Capture the cell that displays the provided text and extract its (x, y) central coordinate. 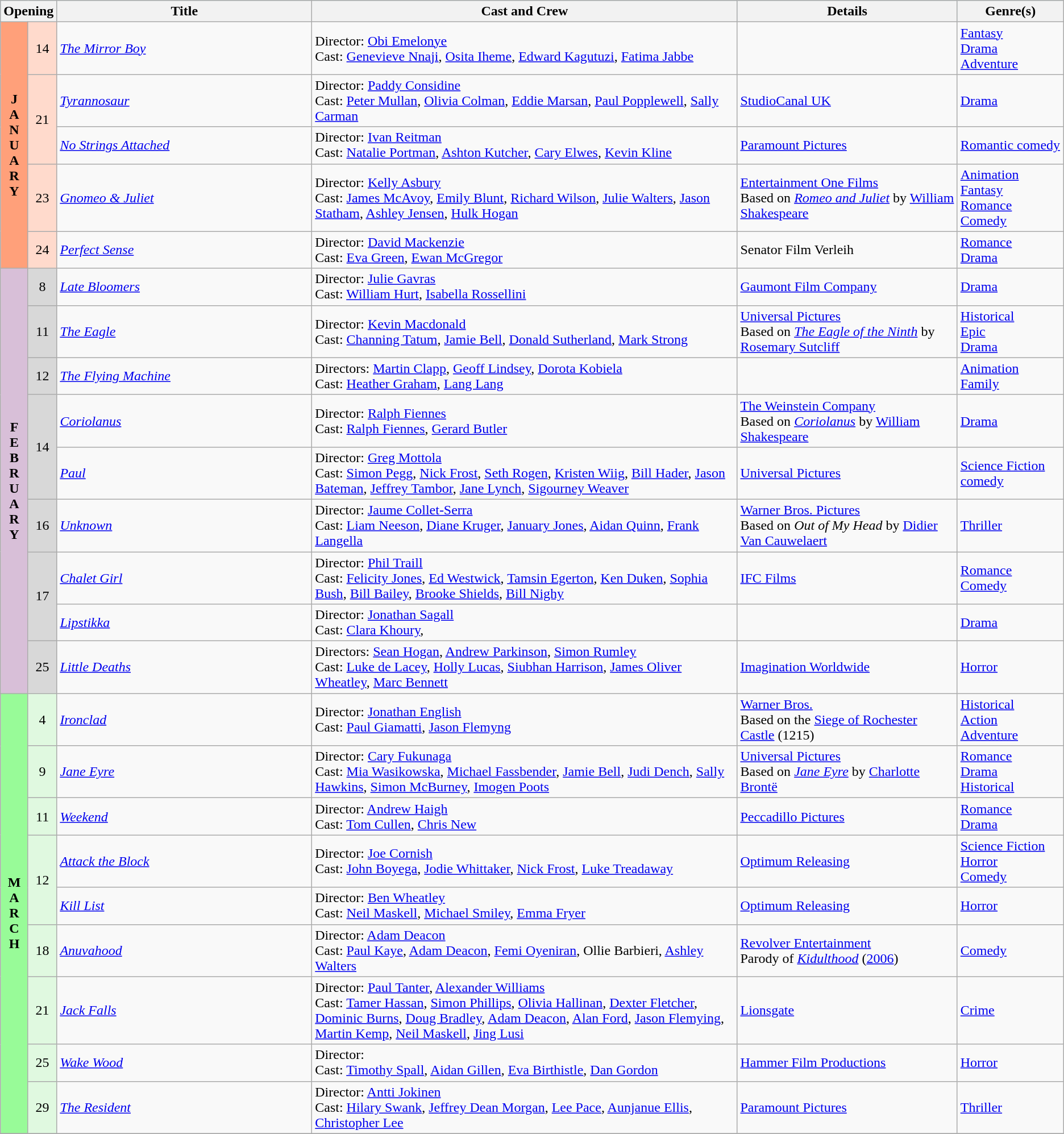
Late Bloomers (184, 286)
Director: Jaume Collet-Serra Cast: Liam Neeson, Diane Kruger, January Jones, Aidan Quinn, Frank Langella (525, 525)
Director: Antti Jokinen Cast: Hilary Swank, Jeffrey Dean Morgan, Lee Pace, Aunjanue Ellis, Christopher Lee (525, 1107)
18 (42, 950)
Director: Ivan Reitman Cast: Natalie Portman, Ashton Kutcher, Cary Elwes, Kevin Kline (525, 146)
No Strings Attached (184, 146)
Crime (1011, 1011)
Gnomeo & Juliet (184, 198)
M A R C H (15, 914)
Historical Epic Drama (1011, 331)
Unknown (184, 525)
16 (42, 525)
Little Deaths (184, 667)
Director: Joe Cornish Cast: John Boyega, Jodie Whittaker, Nick Frost, Luke Treadaway (525, 861)
Imagination Worldwide (847, 667)
Peccadillo Pictures (847, 816)
Genre(s) (1011, 11)
Director: Cary Fukunaga Cast: Mia Wasikowska, Michael Fassbender, Jamie Bell, Judi Dench, Sally Hawkins, Simon McBurney, Imogen Poots (525, 772)
Cast and Crew (525, 11)
Director: Andrew Haigh Cast: Tom Cullen, Chris New (525, 816)
Warner Bros. Pictures Based on Out of My Head by Didier Van Cauwelaert (847, 525)
Universal Pictures Based on Jane Eyre by Charlotte Brontë (847, 772)
Director: Julie Gavras Cast: William Hurt, Isabella Rossellini (525, 286)
24 (42, 250)
4 (42, 720)
Perfect Sense (184, 250)
Director: Ralph Fiennes Cast: Ralph Fiennes, Gerard Butler (525, 421)
Director: David Mackenzie Cast: Eva Green, Ewan McGregor (525, 250)
Gaumont Film Company (847, 286)
Director: Jonathan English Cast: Paul Giamatti, Jason Flemyng (525, 720)
StudioCanal UK (847, 101)
Hammer Film Productions (847, 1063)
Universal Pictures Based on The Eagle of the Ninth by Rosemary Sutcliff (847, 331)
Jane Eyre (184, 772)
Revolver Entertainment Parody of Kidulthood (2006) (847, 950)
Lipstikka (184, 623)
Paul (184, 473)
Directors: Sean Hogan, Andrew Parkinson, Simon Rumley Cast: Luke de Lacey, Holly Lucas, Siubhan Harrison, James Oliver Wheatley, Marc Bennett (525, 667)
Director: Obi Emelonye Cast: Genevieve Nnaji, Osita Iheme, Edward Kagutuzi, Fatima Jabbe (525, 48)
Anuvahood (184, 950)
Title (184, 11)
Lionsgate (847, 1011)
Director: Phil Traill Cast: Felicity Jones, Ed Westwick, Tamsin Egerton, Ken Duken, Sophia Bush, Bill Bailey, Brooke Shields, Bill Nighy (525, 578)
Details (847, 11)
17 (42, 596)
9 (42, 772)
Senator Film Verleih (847, 250)
Director: Paddy Considine Cast: Peter Mullan, Olivia Colman, Eddie Marsan, Paul Popplewell, Sally Carman (525, 101)
Wake Wood (184, 1063)
Warner Bros. Based on the Siege of Rochester Castle (1215) (847, 720)
F E B R U A R Y (15, 481)
Jack Falls (184, 1011)
Fantasy Drama Adventure (1011, 48)
Director: Kelly Asbury Cast: James McAvoy, Emily Blunt, Richard Wilson, Julie Walters, Jason Statham, Ashley Jensen, Hulk Hogan (525, 198)
Coriolanus (184, 421)
29 (42, 1107)
Director: Ben Wheatley Cast: Neil Maskell, Michael Smiley, Emma Fryer (525, 906)
The Weinstein Company Based on Coriolanus by William Shakespeare (847, 421)
Director: Cast: Timothy Spall, Aidan Gillen, Eva Birthistle, Dan Gordon (525, 1063)
Animation Family (1011, 376)
J A N U A R Y (15, 146)
23 (42, 198)
The Mirror Boy (184, 48)
8 (42, 286)
Opening (28, 11)
The Flying Machine (184, 376)
Attack the Block (184, 861)
The Eagle (184, 331)
Kill List (184, 906)
Romance Comedy (1011, 578)
Comedy (1011, 950)
Historical Action Adventure (1011, 720)
Romantic comedy (1011, 146)
Chalet Girl (184, 578)
IFC Films (847, 578)
Directors: Martin Clapp, Geoff Lindsey, Dorota Kobiela Cast: Heather Graham, Lang Lang (525, 376)
Romance Drama Historical (1011, 772)
Tyrannosaur (184, 101)
Science Fiction comedy (1011, 473)
Director: Adam Deacon Cast: Paul Kaye, Adam Deacon, Femi Oyeniran, Ollie Barbieri, Ashley Walters (525, 950)
Ironclad (184, 720)
Universal Pictures (847, 473)
Animation Fantasy Romance Comedy (1011, 198)
Director: Jonathan Sagall Cast: Clara Khoury, (525, 623)
Weekend (184, 816)
Science Fiction Horror Comedy (1011, 861)
Director: Kevin Macdonald Cast: Channing Tatum, Jamie Bell, Donald Sutherland, Mark Strong (525, 331)
Entertainment One Films Based on Romeo and Juliet by William Shakespeare (847, 198)
The Resident (184, 1107)
